Find where the given text appears and provide that cell's center as [x, y] coordinate. 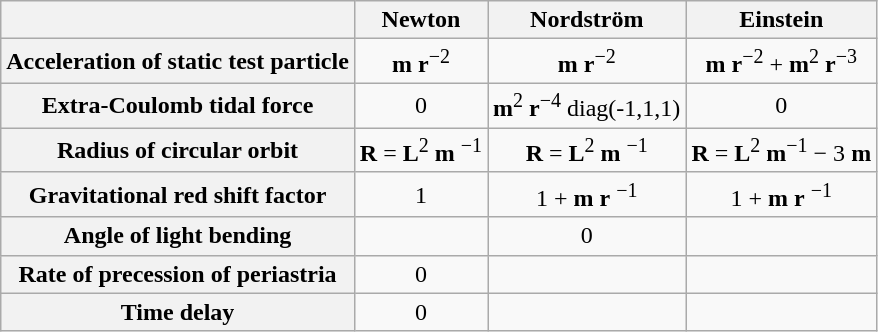
Einstein [782, 20]
Rate of precession of periastria [178, 274]
Time delay [178, 312]
Gravitational red shift factor [178, 194]
Angle of light bending [178, 236]
m r−2 + m2 r−3 [782, 62]
Radius of circular orbit [178, 150]
R = L2 m−1 − 3 m [782, 150]
Nordström [587, 20]
m2 r−4 diag(-1,1,1) [587, 106]
Acceleration of static test particle [178, 62]
Newton [420, 20]
Extra-Coulomb tidal force [178, 106]
1 [420, 194]
